Return [x, y] of the center of cell containing provided text 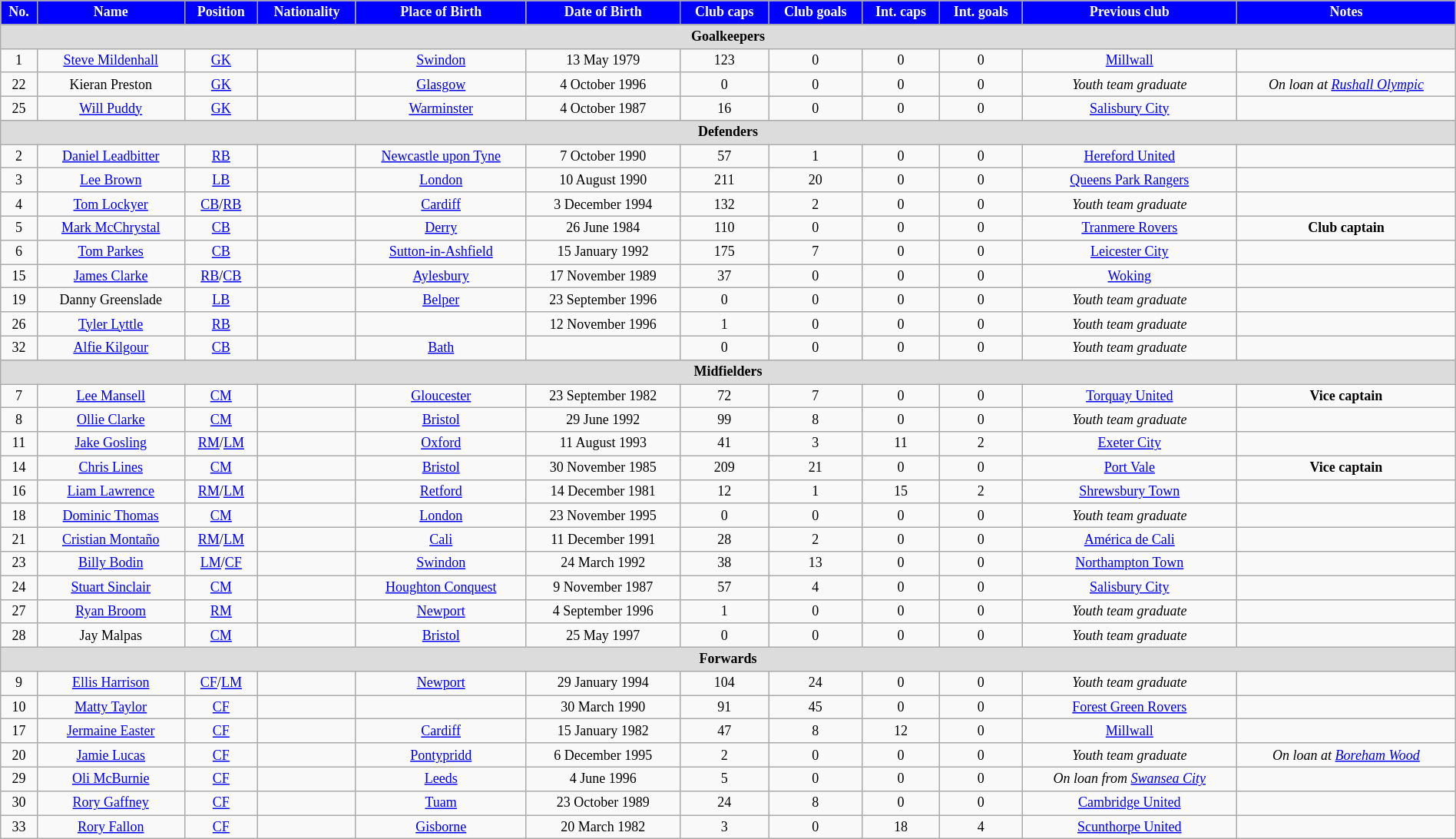
On loan from Swansea City [1130, 779]
América de Cali [1130, 539]
No. [18, 12]
Name [111, 12]
Sutton-in-Ashfield [441, 252]
29 January 1994 [604, 684]
38 [725, 564]
Forwards [728, 659]
23 September 1996 [604, 300]
Lee Mansell [111, 396]
CB/RB [221, 204]
99 [725, 419]
On loan at Boreham Wood [1347, 754]
104 [725, 684]
32 [18, 347]
19 [18, 300]
Ollie Clarke [111, 419]
23 September 1982 [604, 396]
Jake Gosling [111, 444]
14 [18, 467]
Woking [1130, 277]
Ryan Broom [111, 612]
26 [18, 324]
LM/CF [221, 564]
20 March 1982 [604, 827]
9 November 1987 [604, 587]
27 [18, 612]
30 November 1985 [604, 467]
Notes [1347, 12]
Cambridge United [1130, 802]
RM [221, 612]
Daniel Leadbitter [111, 157]
91 [725, 707]
Oli McBurnie [111, 779]
6 [18, 252]
123 [725, 60]
7 October 1990 [604, 157]
23 October 1989 [604, 802]
Queens Park Rangers [1130, 180]
Steve Mildenhall [111, 60]
Cristian Montaño [111, 539]
11 August 1993 [604, 444]
209 [725, 467]
29 June 1992 [604, 419]
4 September 1996 [604, 612]
Gisborne [441, 827]
Aylesbury [441, 277]
Will Puddy [111, 108]
Retford [441, 492]
Matty Taylor [111, 707]
30 March 1990 [604, 707]
Cali [441, 539]
Liam Lawrence [111, 492]
RB/CB [221, 277]
Warminster [441, 108]
37 [725, 277]
4 October 1987 [604, 108]
Club captain [1347, 227]
33 [18, 827]
Bath [441, 347]
Tom Lockyer [111, 204]
47 [725, 731]
11 December 1991 [604, 539]
9 [18, 684]
24 March 1992 [604, 564]
Houghton Conquest [441, 587]
25 [18, 108]
45 [816, 707]
Goalkeepers [728, 37]
Alfie Kilgour [111, 347]
Club goals [816, 12]
Pontypridd [441, 754]
Midfielders [728, 372]
Int. caps [902, 12]
14 December 1981 [604, 492]
175 [725, 252]
13 [816, 564]
Lee Brown [111, 180]
CF/LM [221, 684]
Defenders [728, 132]
Scunthorpe United [1130, 827]
10 [18, 707]
Newcastle upon Tyne [441, 157]
Northampton Town [1130, 564]
12 November 1996 [604, 324]
Hereford United [1130, 157]
13 May 1979 [604, 60]
Shrewsbury Town [1130, 492]
17 November 1989 [604, 277]
Date of Birth [604, 12]
10 August 1990 [604, 180]
4 June 1996 [604, 779]
Previous club [1130, 12]
4 October 1996 [604, 85]
Derry [441, 227]
23 [18, 564]
Torquay United [1130, 396]
Int. goals [981, 12]
6 December 1995 [604, 754]
25 May 1997 [604, 635]
29 [18, 779]
23 November 1995 [604, 515]
Forest Green Rovers [1130, 707]
Billy Bodin [111, 564]
211 [725, 180]
132 [725, 204]
72 [725, 396]
26 June 1984 [604, 227]
Tyler Lyttle [111, 324]
Leicester City [1130, 252]
Tranmere Rovers [1130, 227]
Club caps [725, 12]
Tuam [441, 802]
Belper [441, 300]
30 [18, 802]
Oxford [441, 444]
Danny Greenslade [111, 300]
Gloucester [441, 396]
Chris Lines [111, 467]
41 [725, 444]
3 December 1994 [604, 204]
Leeds [441, 779]
Rory Fallon [111, 827]
Dominic Thomas [111, 515]
15 January 1992 [604, 252]
Jay Malpas [111, 635]
Port Vale [1130, 467]
On loan at Rushall Olympic [1347, 85]
Position [221, 12]
Kieran Preston [111, 85]
Jermaine Easter [111, 731]
Place of Birth [441, 12]
Mark McChrystal [111, 227]
Ellis Harrison [111, 684]
Glasgow [441, 85]
James Clarke [111, 277]
Tom Parkes [111, 252]
Stuart Sinclair [111, 587]
Jamie Lucas [111, 754]
17 [18, 731]
Rory Gaffney [111, 802]
15 January 1982 [604, 731]
Exeter City [1130, 444]
Nationality [307, 12]
22 [18, 85]
110 [725, 227]
